Search for the cell housing the specified text and yield its (X, Y) center coordinate. 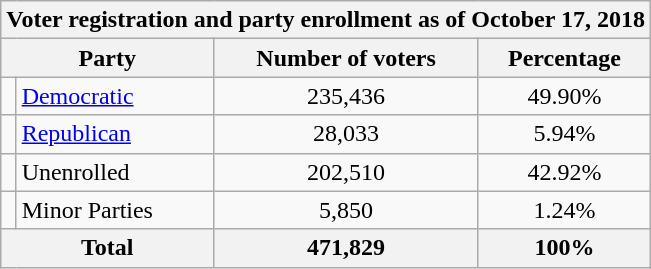
1.24% (564, 210)
42.92% (564, 172)
Number of voters (346, 58)
Percentage (564, 58)
Unenrolled (115, 172)
Voter registration and party enrollment as of October 17, 2018 (326, 20)
Democratic (115, 96)
202,510 (346, 172)
28,033 (346, 134)
Republican (115, 134)
5.94% (564, 134)
Party (108, 58)
471,829 (346, 248)
100% (564, 248)
Minor Parties (115, 210)
235,436 (346, 96)
Total (108, 248)
5,850 (346, 210)
49.90% (564, 96)
